Return [X, Y] of the center of cell containing provided text 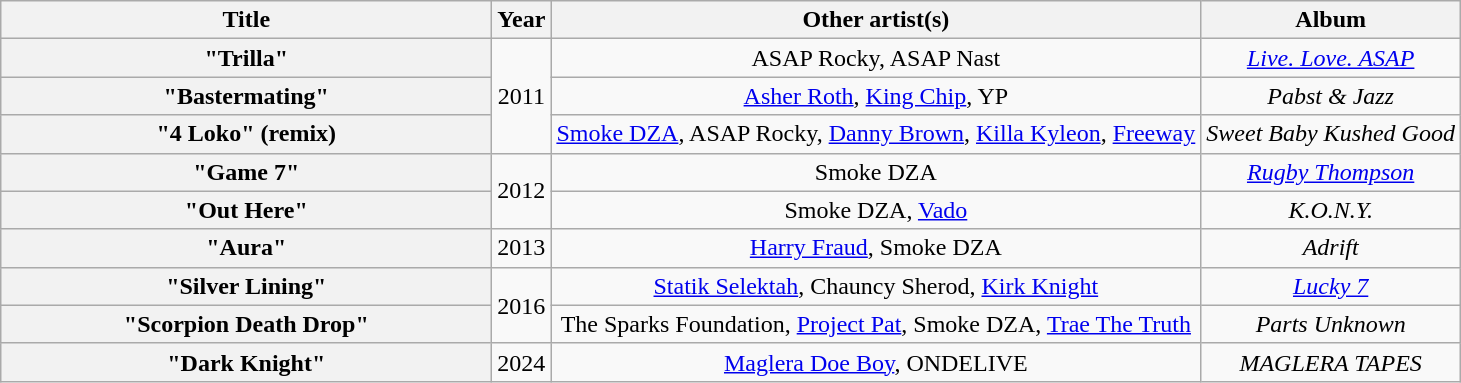
"Silver Lining" [246, 286]
Smoke DZA, ASAP Rocky, Danny Brown, Killa Kyleon, Freeway [876, 134]
Other artist(s) [876, 20]
The Sparks Foundation, Project Pat, Smoke DZA, Trae The Truth [876, 324]
Smoke DZA [876, 172]
"Trilla" [246, 58]
Parts Unknown [1331, 324]
Album [1331, 20]
"Dark Knight" [246, 362]
"Out Here" [246, 210]
2011 [522, 96]
"Game 7" [246, 172]
Sweet Baby Kushed Good [1331, 134]
2013 [522, 248]
Adrift [1331, 248]
Rugby Thompson [1331, 172]
K.O.N.Y. [1331, 210]
Year [522, 20]
Smoke DZA, Vado [876, 210]
2016 [522, 305]
Lucky 7 [1331, 286]
Harry Fraud, Smoke DZA [876, 248]
2024 [522, 362]
2012 [522, 191]
MAGLERA TAPES [1331, 362]
Statik Selektah, Chauncy Sherod, Kirk Knight [876, 286]
Pabst & Jazz [1331, 96]
"Scorpion Death Drop" [246, 324]
Title [246, 20]
Maglera Doe Boy, ONDELIVE [876, 362]
Asher Roth, King Chip, YP [876, 96]
"4 Loko" (remix) [246, 134]
Live. Love. ASAP [1331, 58]
ASAP Rocky, ASAP Nast [876, 58]
"Aura" [246, 248]
"Bastermating" [246, 96]
